Search for the cell housing the specified text and yield its [X, Y] center coordinate. 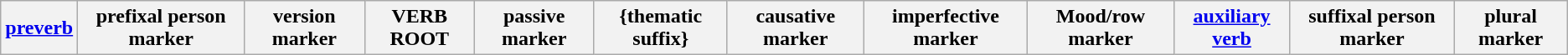
auxiliary verb [1231, 27]
causative marker [796, 27]
VERB ROOT [419, 27]
preverb [39, 27]
suffixal person marker [1372, 27]
imperfective marker [946, 27]
{thematic suffix} [661, 27]
version marker [305, 27]
plural marker [1511, 27]
Mood/row marker [1101, 27]
passive marker [534, 27]
prefixal person marker [161, 27]
